Output the (x, y) coordinate of the center of the cell containing the given text.  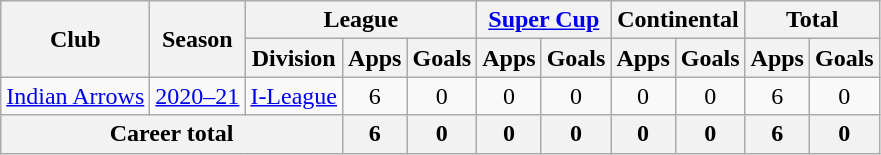
I-League (294, 96)
Continental (678, 20)
Club (76, 39)
League (361, 20)
Season (198, 39)
Division (294, 58)
Indian Arrows (76, 96)
Super Cup (544, 20)
Total (812, 20)
Career total (172, 134)
2020–21 (198, 96)
